Scan for the cell matching the given text and deliver its (X, Y) coordinate at center. 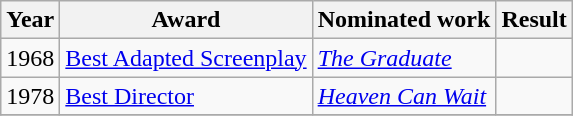
Heaven Can Wait (404, 96)
Award (186, 20)
1978 (30, 96)
Nominated work (404, 20)
The Graduate (404, 58)
Result (534, 20)
Best Adapted Screenplay (186, 58)
Year (30, 20)
Best Director (186, 96)
1968 (30, 58)
